Return the (x, y) coordinate for the center point of the cell that contains the specified text.  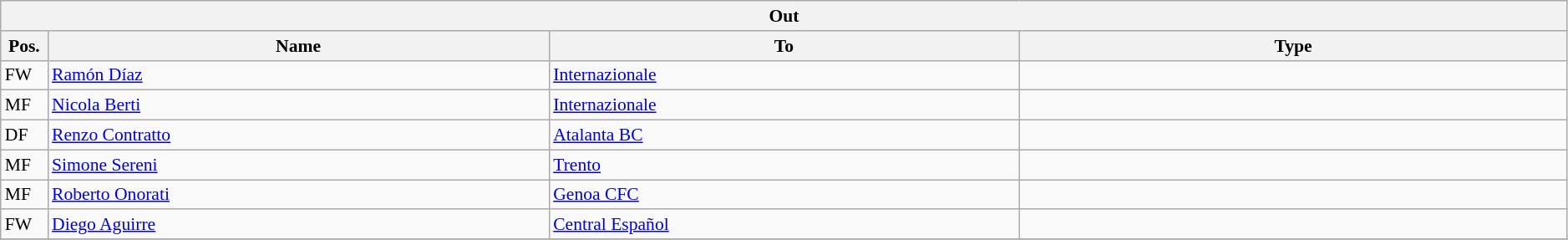
Central Español (784, 225)
Nicola Berti (298, 105)
Renzo Contratto (298, 135)
Out (784, 16)
Pos. (24, 46)
To (784, 46)
Diego Aguirre (298, 225)
Roberto Onorati (298, 195)
Ramón Díaz (298, 75)
Type (1293, 46)
Name (298, 46)
Atalanta BC (784, 135)
Trento (784, 165)
Genoa CFC (784, 195)
DF (24, 135)
Simone Sereni (298, 165)
